Detect which cell encompasses the target text, then output its [x, y] center coordinate. 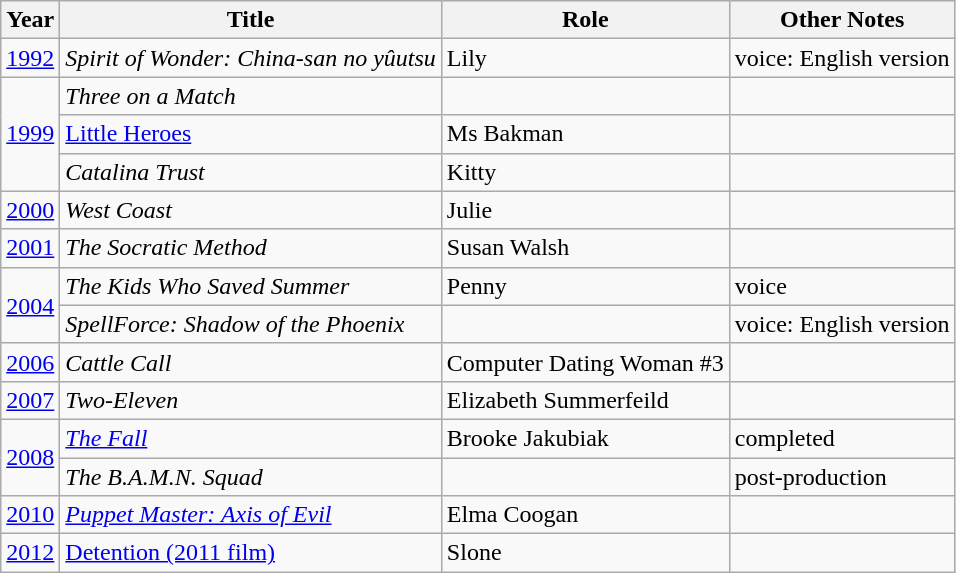
2012 [30, 553]
2000 [30, 210]
The Socratic Method [251, 248]
The Kids Who Saved Summer [251, 286]
Puppet Master: Axis of Evil [251, 515]
Julie [585, 210]
Brooke Jakubiak [585, 438]
1999 [30, 134]
Year [30, 20]
2006 [30, 362]
1992 [30, 58]
Role [585, 20]
The Fall [251, 438]
West Coast [251, 210]
Kitty [585, 172]
Little Heroes [251, 134]
Spirit of Wonder: China-san no yûutsu [251, 58]
Ms Bakman [585, 134]
Lily [585, 58]
2004 [30, 305]
2007 [30, 400]
Computer Dating Woman #3 [585, 362]
2001 [30, 248]
Two-Eleven [251, 400]
The B.A.M.N. Squad [251, 477]
Title [251, 20]
Catalina Trust [251, 172]
post-production [842, 477]
Cattle Call [251, 362]
Susan Walsh [585, 248]
completed [842, 438]
Elizabeth Summerfeild [585, 400]
Elma Coogan [585, 515]
2010 [30, 515]
Other Notes [842, 20]
Detention (2011 film) [251, 553]
SpellForce: Shadow of the Phoenix [251, 324]
Slone [585, 553]
Penny [585, 286]
2008 [30, 457]
Three on a Match [251, 96]
voice [842, 286]
